Capture the cell that displays the provided text and extract its (X, Y) central coordinate. 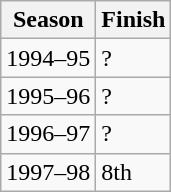
1994–95 (48, 58)
Season (48, 20)
1996–97 (48, 134)
8th (134, 172)
1997–98 (48, 172)
1995–96 (48, 96)
Finish (134, 20)
